For the text-containing cell, return its midpoint in [x, y] coordinate format. 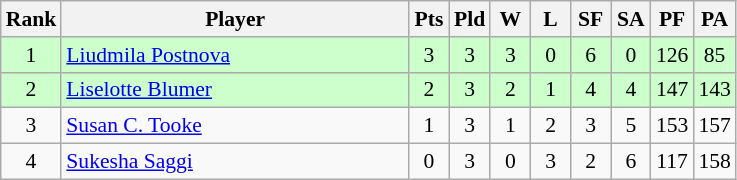
126 [672, 55]
157 [714, 126]
147 [672, 90]
Sukesha Saggi [235, 162]
158 [714, 162]
Pld [470, 19]
Pts [429, 19]
85 [714, 55]
Liudmila Postnova [235, 55]
W [510, 19]
143 [714, 90]
SA [631, 19]
Rank [32, 19]
L [550, 19]
PF [672, 19]
153 [672, 126]
Susan C. Tooke [235, 126]
Liselotte Blumer [235, 90]
117 [672, 162]
PA [714, 19]
5 [631, 126]
Player [235, 19]
SF [591, 19]
